Scan for the cell matching the given text and deliver its (X, Y) coordinate at center. 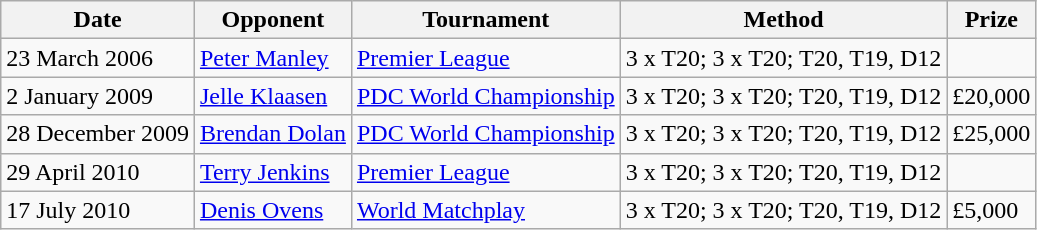
£25,000 (992, 134)
23 March 2006 (98, 58)
World Matchplay (486, 210)
Denis Ovens (272, 210)
Peter Manley (272, 58)
Terry Jenkins (272, 172)
28 December 2009 (98, 134)
Prize (992, 20)
Brendan Dolan (272, 134)
17 July 2010 (98, 210)
Date (98, 20)
29 April 2010 (98, 172)
£20,000 (992, 96)
Jelle Klaasen (272, 96)
Tournament (486, 20)
Method (784, 20)
Opponent (272, 20)
£5,000 (992, 210)
2 January 2009 (98, 96)
